Locate the cell with the specified text and output its [X, Y] center coordinate. 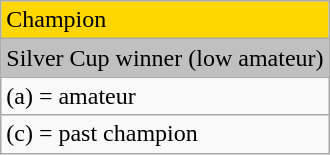
Champion [165, 20]
Silver Cup winner (low amateur) [165, 58]
(a) = amateur [165, 96]
(c) = past champion [165, 134]
